Extract the (x, y) coordinate from the center of the cell holding the provided text.  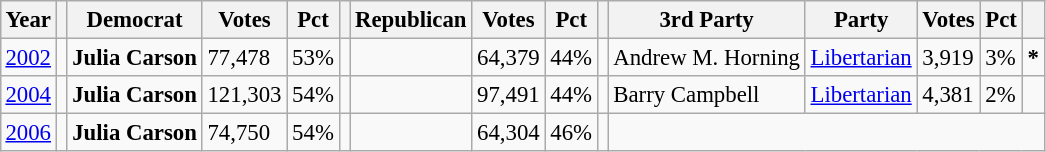
2006 (28, 133)
64,304 (508, 133)
Andrew M. Horning (706, 57)
2% (1001, 95)
3,919 (948, 57)
3% (1001, 57)
97,491 (508, 95)
46% (571, 133)
Democrat (134, 20)
121,303 (244, 95)
Party (861, 20)
* (1033, 57)
3rd Party (706, 20)
4,381 (948, 95)
Republican (411, 20)
2004 (28, 95)
74,750 (244, 133)
Year (28, 20)
77,478 (244, 57)
64,379 (508, 57)
Barry Campbell (706, 95)
2002 (28, 57)
53% (313, 57)
